Determine the [x, y] coordinate at the center of the cell enclosing the given text.  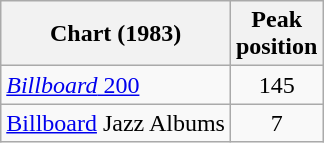
Billboard Jazz Albums [116, 123]
Peakposition [276, 34]
Chart (1983) [116, 34]
145 [276, 85]
Billboard 200 [116, 85]
7 [276, 123]
